Extract the (X, Y) coordinate from the center of the cell holding the provided text.  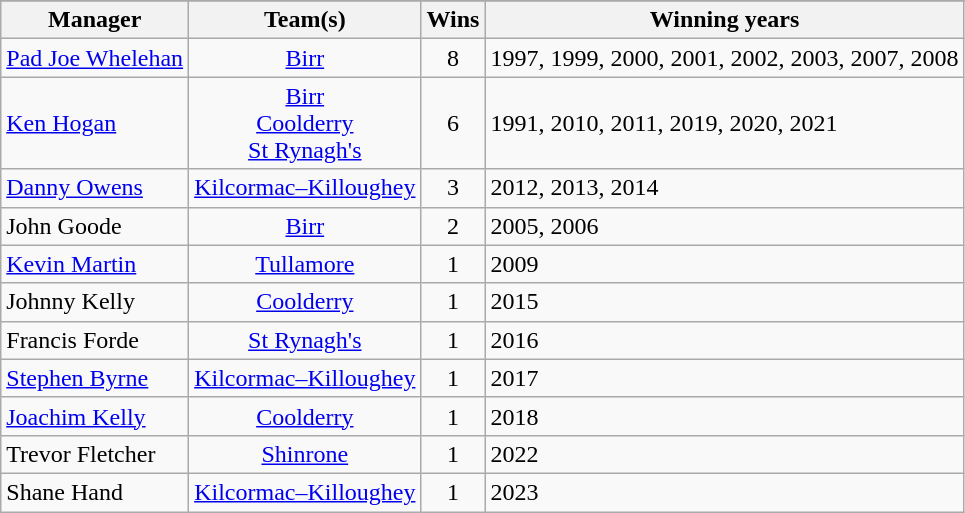
Manager (95, 20)
Pad Joe Whelehan (95, 58)
Johnny Kelly (95, 302)
Wins (453, 20)
Shane Hand (95, 492)
8 (453, 58)
Kevin Martin (95, 264)
1991, 2010, 2011, 2019, 2020, 2021 (724, 123)
2018 (724, 416)
2023 (724, 492)
Francis Forde (95, 340)
3 (453, 188)
John Goode (95, 226)
2022 (724, 454)
2016 (724, 340)
6 (453, 123)
2012, 2013, 2014 (724, 188)
St Rynagh's (305, 340)
2009 (724, 264)
Joachim Kelly (95, 416)
2017 (724, 378)
2015 (724, 302)
Danny Owens (95, 188)
BirrCoolderrySt Rynagh's (305, 123)
Shinrone (305, 454)
Stephen Byrne (95, 378)
Team(s) (305, 20)
1997, 1999, 2000, 2001, 2002, 2003, 2007, 2008 (724, 58)
Winning years (724, 20)
2 (453, 226)
Ken Hogan (95, 123)
2005, 2006 (724, 226)
Trevor Fletcher (95, 454)
Tullamore (305, 264)
